Return [x, y] of the center of cell containing provided text 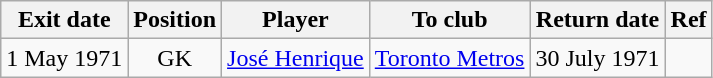
1 May 1971 [64, 58]
Toronto Metros [450, 58]
30 July 1971 [598, 58]
Ref [688, 20]
To club [450, 20]
GK [175, 58]
José Henrique [296, 58]
Position [175, 20]
Player [296, 20]
Return date [598, 20]
Exit date [64, 20]
